From the cell containing the given text, extract its center point as (x, y) coordinate. 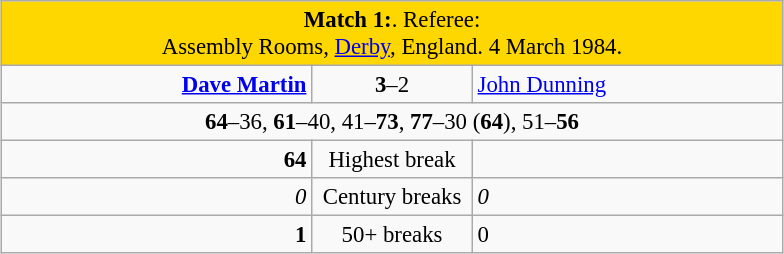
64 (156, 160)
John Dunning (628, 85)
3–2 (392, 85)
Century breaks (392, 197)
1 (156, 235)
Dave Martin (156, 85)
64–36, 61–40, 41–73, 77–30 (64), 51–56 (392, 122)
50+ breaks (392, 235)
Highest break (392, 160)
Match 1:. Referee: Assembly Rooms, Derby, England. 4 March 1984. (392, 34)
